Scan for the cell matching the given text and deliver its [X, Y] coordinate at center. 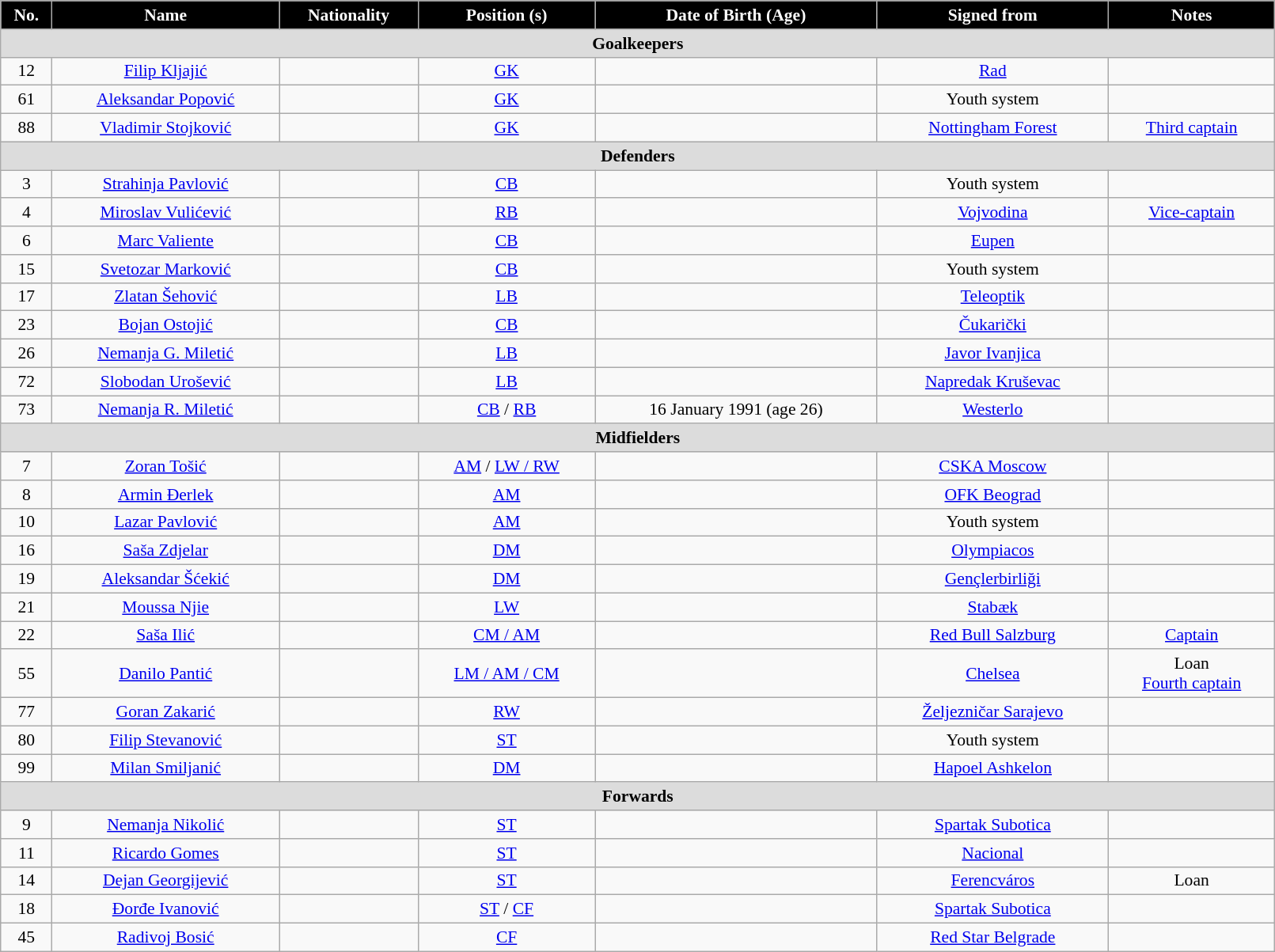
6 [27, 241]
Hapoel Ashkelon [992, 768]
Goalkeepers [638, 44]
15 [27, 269]
Teleoptik [992, 297]
9 [27, 825]
Chelsea [992, 674]
Zlatan Šehović [166, 297]
Name [166, 15]
Danilo Pantić [166, 674]
Signed from [992, 15]
Filip Stevanović [166, 740]
Lazar Pavlović [166, 522]
Željezničar Sarajevo [992, 712]
17 [27, 297]
Red Star Belgrade [992, 938]
45 [27, 938]
LM / AM / CM [507, 674]
Loan Fourth captain [1191, 674]
19 [27, 579]
80 [27, 740]
11 [27, 853]
Gençlerbirliği [992, 579]
Loan [1191, 881]
CM / AM [507, 635]
AM / LW / RW [507, 466]
7 [27, 466]
Vojvodina [992, 213]
Armin Đerlek [166, 495]
Forwards [638, 797]
Marc Valiente [166, 241]
RB [507, 213]
Goran Zakarić [166, 712]
Slobodan Urošević [166, 381]
CB / RB [507, 410]
Milan Smiljanić [166, 768]
No. [27, 15]
CSKA Moscow [992, 466]
Stabæk [992, 607]
Miroslav Vulićević [166, 213]
Saša Zdjelar [166, 551]
Nemanja R. Miletić [166, 410]
Midfielders [638, 438]
Svetozar Marković [166, 269]
Dejan Georgijević [166, 881]
26 [27, 354]
Napredak Kruševac [992, 381]
Moussa Njie [166, 607]
61 [27, 100]
22 [27, 635]
Vice-captain [1191, 213]
Nottingham Forest [992, 128]
72 [27, 381]
Nacional [992, 853]
Javor Ivanjica [992, 354]
Red Bull Salzburg [992, 635]
Filip Kljajić [166, 71]
21 [27, 607]
16 [27, 551]
Ricardo Gomes [166, 853]
23 [27, 325]
Date of Birth (Age) [736, 15]
Saša Ilić [166, 635]
77 [27, 712]
Captain [1191, 635]
OFK Beograd [992, 495]
Aleksandar Popović [166, 100]
Defenders [638, 156]
Vladimir Stojković [166, 128]
18 [27, 909]
Bojan Ostojić [166, 325]
Olympiacos [992, 551]
Westerlo [992, 410]
14 [27, 881]
Aleksandar Šćekić [166, 579]
CF [507, 938]
55 [27, 674]
4 [27, 213]
Ferencváros [992, 881]
Strahinja Pavlović [166, 184]
16 January 1991 (age 26) [736, 410]
Notes [1191, 15]
Nemanja G. Miletić [166, 354]
Nemanja Nikolić [166, 825]
Eupen [992, 241]
Third captain [1191, 128]
8 [27, 495]
Čukarički [992, 325]
Position (s) [507, 15]
73 [27, 410]
LW [507, 607]
99 [27, 768]
RW [507, 712]
88 [27, 128]
12 [27, 71]
Đorđe Ivanović [166, 909]
Radivoj Bosić [166, 938]
3 [27, 184]
ST / CF [507, 909]
Zoran Tošić [166, 466]
10 [27, 522]
Nationality [349, 15]
Rad [992, 71]
